Find where the given text appears and provide that cell's center as [X, Y] coordinate. 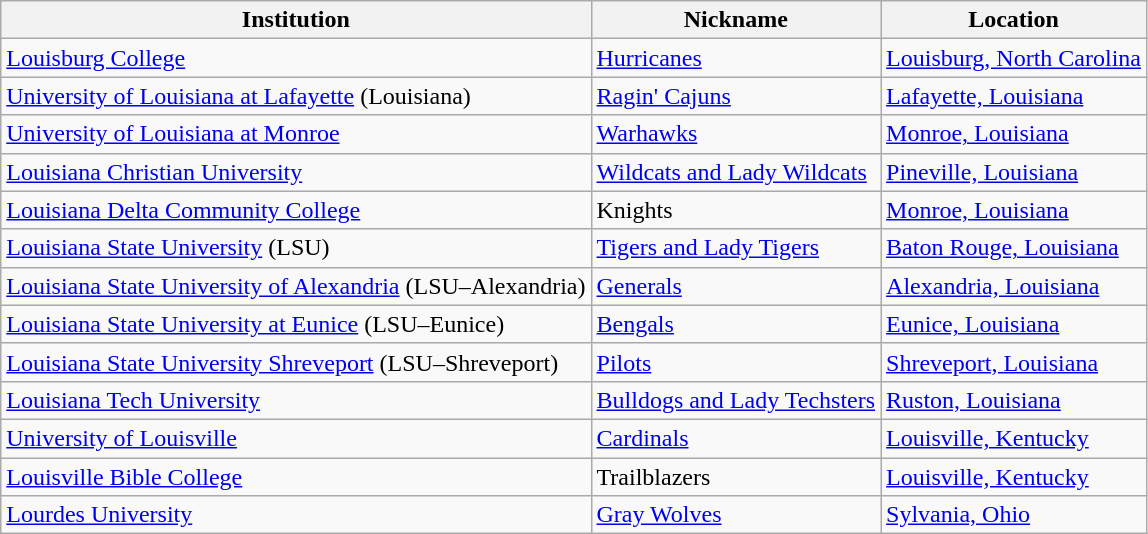
Louisiana Delta Community College [296, 210]
Shreveport, Louisiana [1014, 362]
Generals [736, 286]
Tigers and Lady Tigers [736, 248]
Pilots [736, 362]
Ruston, Louisiana [1014, 400]
Louisiana State University Shreveport (LSU–Shreveport) [296, 362]
Location [1014, 20]
Louisville Bible College [296, 477]
Pineville, Louisiana [1014, 172]
Baton Rouge, Louisiana [1014, 248]
Nickname [736, 20]
Knights [736, 210]
Trailblazers [736, 477]
Louisiana State University of Alexandria (LSU–Alexandria) [296, 286]
Bulldogs and Lady Techsters [736, 400]
Louisburg, North Carolina [1014, 58]
Wildcats and Lady Wildcats [736, 172]
Louisiana State University at Eunice (LSU–Eunice) [296, 324]
Louisiana Tech University [296, 400]
Eunice, Louisiana [1014, 324]
Louisiana Christian University [296, 172]
Hurricanes [736, 58]
Lourdes University [296, 515]
Cardinals [736, 438]
Ragin' Cajuns [736, 96]
Warhawks [736, 134]
University of Louisiana at Monroe [296, 134]
University of Louisville [296, 438]
Alexandria, Louisiana [1014, 286]
Lafayette, Louisiana [1014, 96]
Louisburg College [296, 58]
Bengals [736, 324]
Gray Wolves [736, 515]
University of Louisiana at Lafayette (Louisiana) [296, 96]
Louisiana State University (LSU) [296, 248]
Sylvania, Ohio [1014, 515]
Institution [296, 20]
